Return [x, y] of the center of cell containing provided text 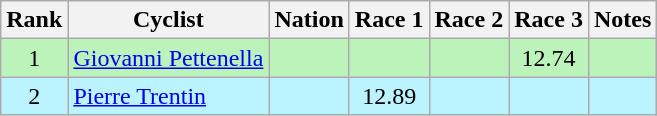
Notes [622, 20]
Race 1 [389, 20]
Rank [34, 20]
2 [34, 96]
Nation [309, 20]
Race 3 [549, 20]
12.89 [389, 96]
Race 2 [469, 20]
Giovanni Pettenella [168, 58]
12.74 [549, 58]
Cyclist [168, 20]
1 [34, 58]
Pierre Trentin [168, 96]
